Determine the (X, Y) coordinate at the center of the cell enclosing the given text.  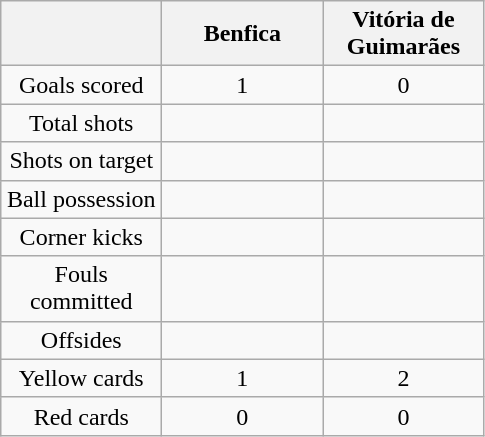
Fouls committed (82, 288)
Offsides (82, 340)
Shots on target (82, 161)
Goals scored (82, 85)
Red cards (82, 416)
Ball possession (82, 199)
Benfica (242, 34)
Corner kicks (82, 237)
2 (404, 378)
Vitória de Guimarães (404, 34)
Yellow cards (82, 378)
Total shots (82, 123)
